Capture the cell that displays the provided text and extract its [X, Y] central coordinate. 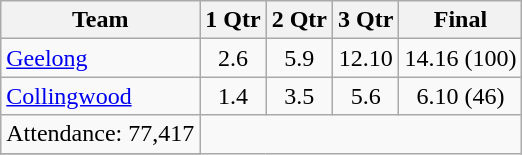
Geelong [100, 58]
1 Qtr [233, 20]
Final [460, 20]
2.6 [233, 58]
5.9 [299, 58]
12.10 [366, 58]
1.4 [233, 96]
2 Qtr [299, 20]
5.6 [366, 96]
Attendance: 77,417 [100, 134]
Team [100, 20]
14.16 (100) [460, 58]
6.10 (46) [460, 96]
Collingwood [100, 96]
3 Qtr [366, 20]
3.5 [299, 96]
